Identify which cell holds the provided text, then report its [X, Y] central coordinate. 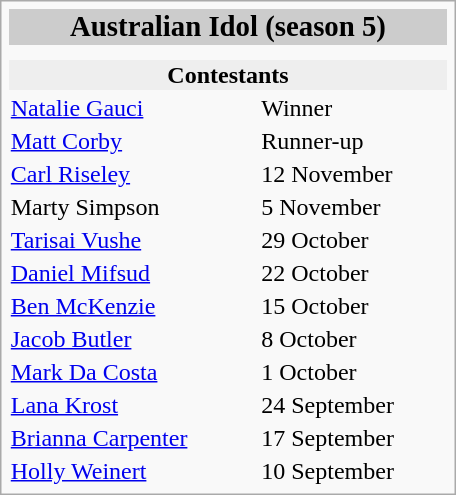
17 September [354, 438]
22 October [354, 273]
Mark Da Costa [132, 372]
Marty Simpson [132, 207]
Daniel Mifsud [132, 273]
1 October [354, 372]
Runner-up [354, 141]
Winner [354, 108]
12 November [354, 174]
Australian Idol (season 5) [228, 27]
8 October [354, 339]
Lana Krost [132, 405]
Tarisai Vushe [132, 240]
Natalie Gauci [132, 108]
5 November [354, 207]
Brianna Carpenter [132, 438]
29 October [354, 240]
24 September [354, 405]
Ben McKenzie [132, 306]
Carl Riseley [132, 174]
Jacob Butler [132, 339]
Matt Corby [132, 141]
Holly Weinert [132, 471]
15 October [354, 306]
Contestants [228, 75]
10 September [354, 471]
